Output the (x, y) coordinate of the center of the cell containing the given text.  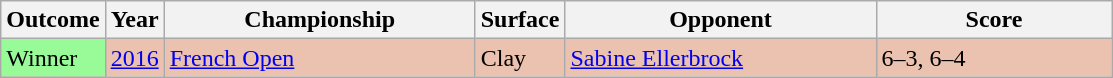
Surface (520, 20)
2016 (134, 58)
Championship (320, 20)
Clay (520, 58)
Winner (53, 58)
Score (994, 20)
Outcome (53, 20)
Opponent (720, 20)
Year (134, 20)
French Open (320, 58)
6–3, 6–4 (994, 58)
Sabine Ellerbrock (720, 58)
